From the cell containing the given text, extract its center point as [X, Y] coordinate. 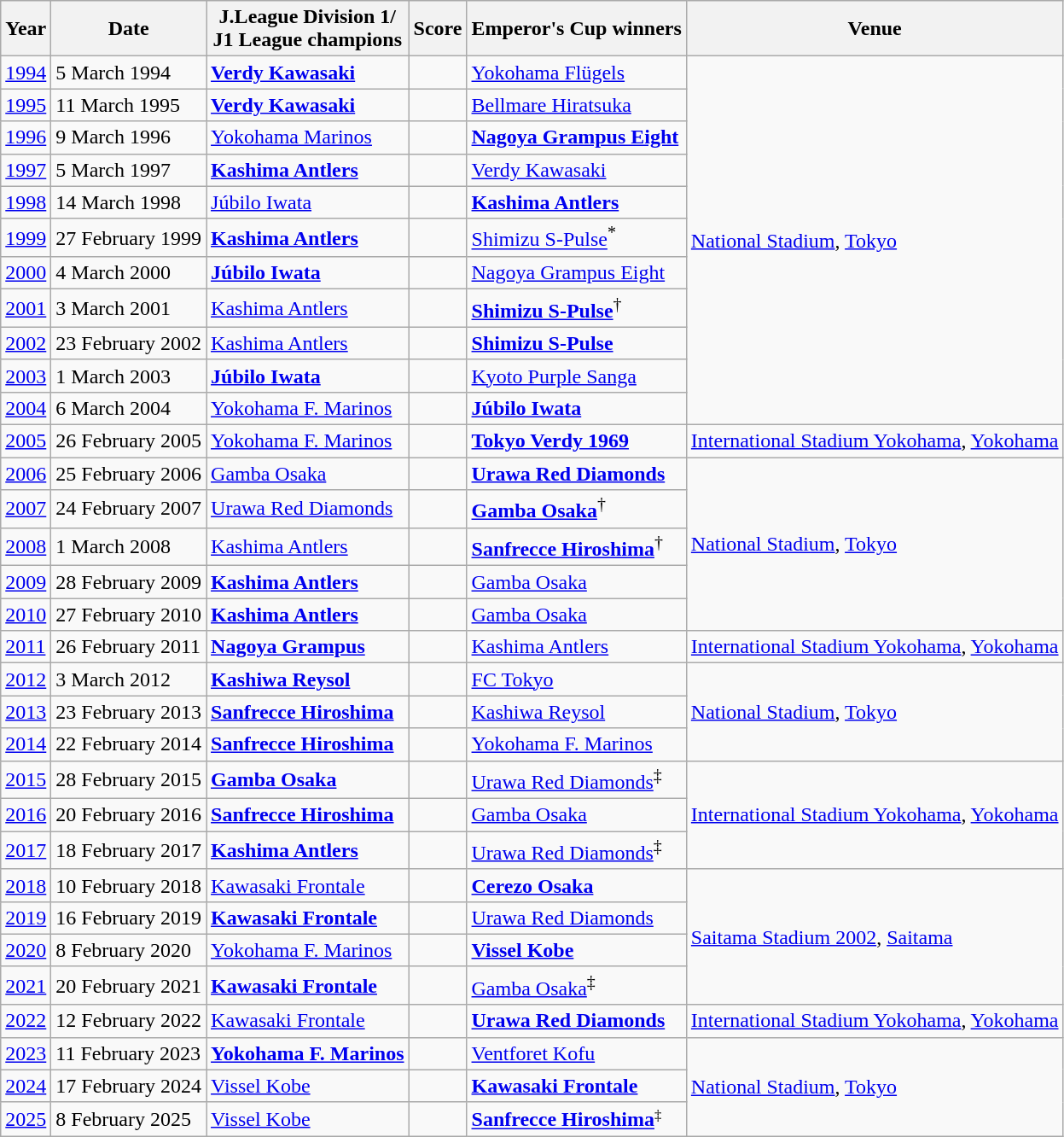
Bellmare Hiratsuka [577, 105]
22 February 2014 [129, 744]
Gamba Osaka† [577, 509]
1996 [26, 137]
18 February 2017 [129, 850]
Score [438, 29]
Sanfrecce Hiroshima‡ [577, 1119]
20 February 2016 [129, 815]
10 February 2018 [129, 885]
2004 [26, 408]
2013 [26, 712]
1998 [26, 202]
17 February 2024 [129, 1086]
2019 [26, 918]
23 February 2002 [129, 343]
2006 [26, 474]
Sanfrecce Hiroshima† [577, 546]
2003 [26, 376]
24 February 2007 [129, 509]
11 March 1995 [129, 105]
3 March 2001 [129, 309]
2011 [26, 647]
2021 [26, 985]
1994 [26, 73]
11 February 2023 [129, 1053]
16 February 2019 [129, 918]
28 February 2015 [129, 780]
Tokyo Verdy 1969 [577, 440]
Shimizu S-Pulse* [577, 237]
4 March 2000 [129, 273]
Ventforet Kofu [577, 1053]
2000 [26, 273]
2002 [26, 343]
2025 [26, 1119]
2010 [26, 615]
27 February 2010 [129, 615]
1997 [26, 170]
2024 [26, 1086]
25 February 2006 [129, 474]
3 March 2012 [129, 679]
Emperor's Cup winners [577, 29]
FC Tokyo [577, 679]
2012 [26, 679]
Gamba Osaka‡ [577, 985]
8 February 2025 [129, 1119]
20 February 2021 [129, 985]
Nagoya Grampus [308, 647]
1999 [26, 237]
1 March 2003 [129, 376]
2017 [26, 850]
1 March 2008 [129, 546]
2020 [26, 950]
Shimizu S-Pulse [577, 343]
Kyoto Purple Sanga [577, 376]
23 February 2013 [129, 712]
8 February 2020 [129, 950]
Shimizu S-Pulse† [577, 309]
2015 [26, 780]
14 March 1998 [129, 202]
26 February 2005 [129, 440]
2023 [26, 1053]
J.League Division 1/J1 League champions [308, 29]
1995 [26, 105]
2001 [26, 309]
Date [129, 29]
Yokohama Flügels [577, 73]
Venue [875, 29]
Cerezo Osaka [577, 885]
27 February 1999 [129, 237]
2008 [26, 546]
28 February 2009 [129, 582]
26 February 2011 [129, 647]
2005 [26, 440]
2007 [26, 509]
Yokohama Marinos [308, 137]
12 February 2022 [129, 1021]
2022 [26, 1021]
2009 [26, 582]
6 March 2004 [129, 408]
Saitama Stadium 2002, Saitama [875, 937]
Year [26, 29]
5 March 1994 [129, 73]
9 March 1996 [129, 137]
5 March 1997 [129, 170]
2014 [26, 744]
2018 [26, 885]
2016 [26, 815]
